For the text-containing cell, return its midpoint in (X, Y) coordinate format. 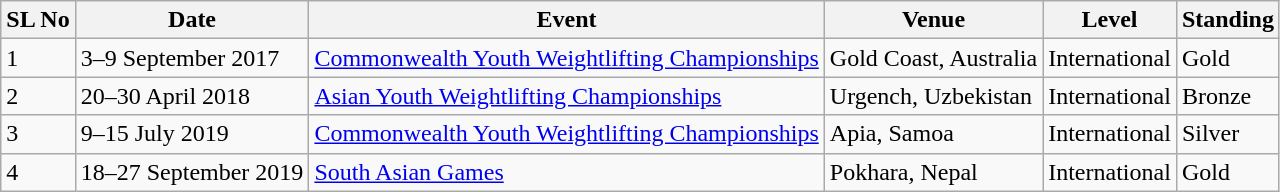
18–27 September 2019 (192, 172)
Standing (1228, 20)
4 (38, 172)
3–9 September 2017 (192, 58)
Gold Coast, Australia (933, 58)
South Asian Games (566, 172)
Venue (933, 20)
Asian Youth Weightlifting Championships (566, 96)
1 (38, 58)
SL No (38, 20)
2 (38, 96)
Silver (1228, 134)
Event (566, 20)
Apia, Samoa (933, 134)
20–30 April 2018 (192, 96)
Pokhara, Nepal (933, 172)
Urgench, Uzbekistan (933, 96)
Level (1110, 20)
3 (38, 134)
9–15 July 2019 (192, 134)
Date (192, 20)
Bronze (1228, 96)
